For the text-containing cell, return its midpoint in (X, Y) coordinate format. 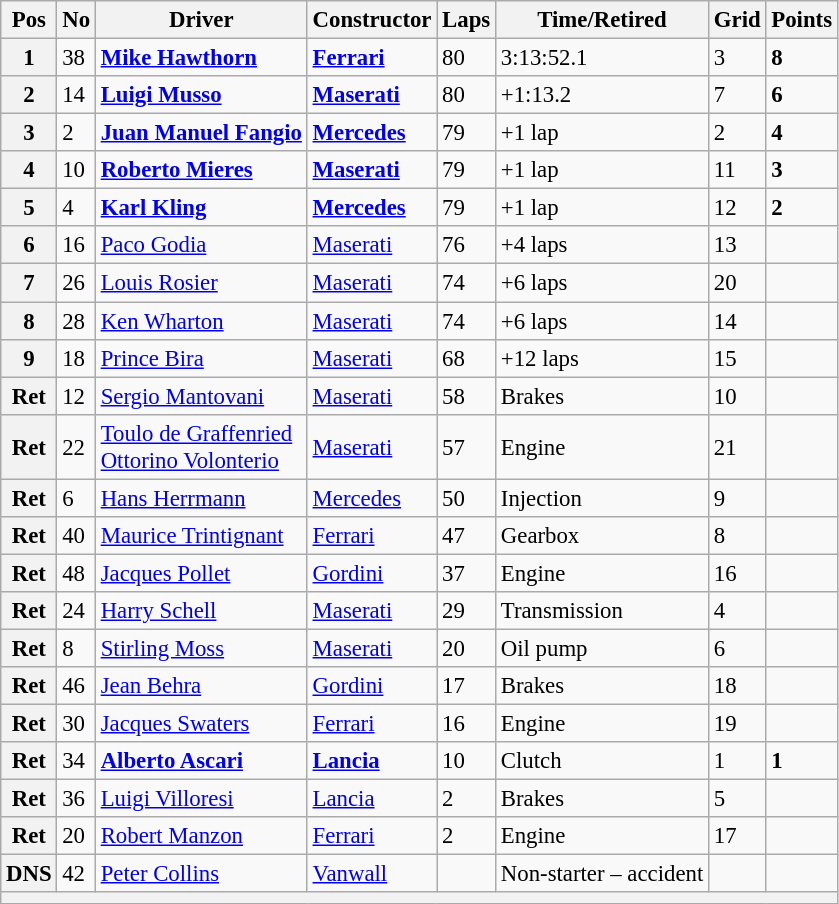
Ken Wharton (201, 321)
50 (466, 498)
Harry Schell (201, 611)
58 (466, 396)
Driver (201, 20)
Jacques Pollet (201, 573)
+1:13.2 (602, 95)
Injection (602, 498)
Pos (29, 20)
34 (76, 761)
No (76, 20)
26 (76, 283)
Non-starter – accident (602, 874)
Jacques Swaters (201, 724)
46 (76, 686)
Prince Bira (201, 358)
Peter Collins (201, 874)
Toulo de Graffenried Ottorino Volonterio (201, 446)
Mike Hawthorn (201, 58)
Juan Manuel Fangio (201, 133)
+4 laps (602, 245)
+12 laps (602, 358)
30 (76, 724)
19 (738, 724)
Robert Manzon (201, 836)
Roberto Mieres (201, 170)
Karl Kling (201, 208)
Oil pump (602, 648)
Jean Behra (201, 686)
Laps (466, 20)
Clutch (602, 761)
Maurice Trintignant (201, 536)
13 (738, 245)
Vanwall (372, 874)
Louis Rosier (201, 283)
Gearbox (602, 536)
42 (76, 874)
36 (76, 799)
38 (76, 58)
24 (76, 611)
3:13:52.1 (602, 58)
Constructor (372, 20)
48 (76, 573)
29 (466, 611)
57 (466, 446)
28 (76, 321)
Stirling Moss (201, 648)
76 (466, 245)
37 (466, 573)
47 (466, 536)
Alberto Ascari (201, 761)
22 (76, 446)
15 (738, 358)
Sergio Mantovani (201, 396)
Points (802, 20)
Paco Godia (201, 245)
21 (738, 446)
11 (738, 170)
Grid (738, 20)
Luigi Musso (201, 95)
Time/Retired (602, 20)
Luigi Villoresi (201, 799)
Transmission (602, 611)
68 (466, 358)
Hans Herrmann (201, 498)
DNS (29, 874)
40 (76, 536)
